Identify which cell holds the provided text, then report its (x, y) central coordinate. 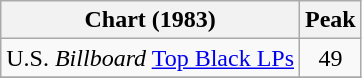
Chart (1983) (150, 20)
49 (331, 58)
Peak (331, 20)
U.S. Billboard Top Black LPs (150, 58)
